From the cell containing the given text, extract its center point as (X, Y) coordinate. 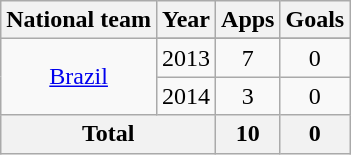
Total (108, 134)
Apps (248, 20)
Goals (315, 20)
3 (248, 96)
2014 (186, 96)
Brazil (79, 77)
7 (248, 58)
10 (248, 134)
2013 (186, 58)
Year (186, 20)
National team (79, 20)
